Return the [X, Y] coordinate for the center point of the cell that contains the specified text.  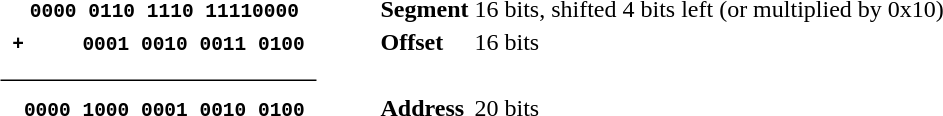
Offset [424, 42]
